Return [X, Y] of the center of cell containing provided text 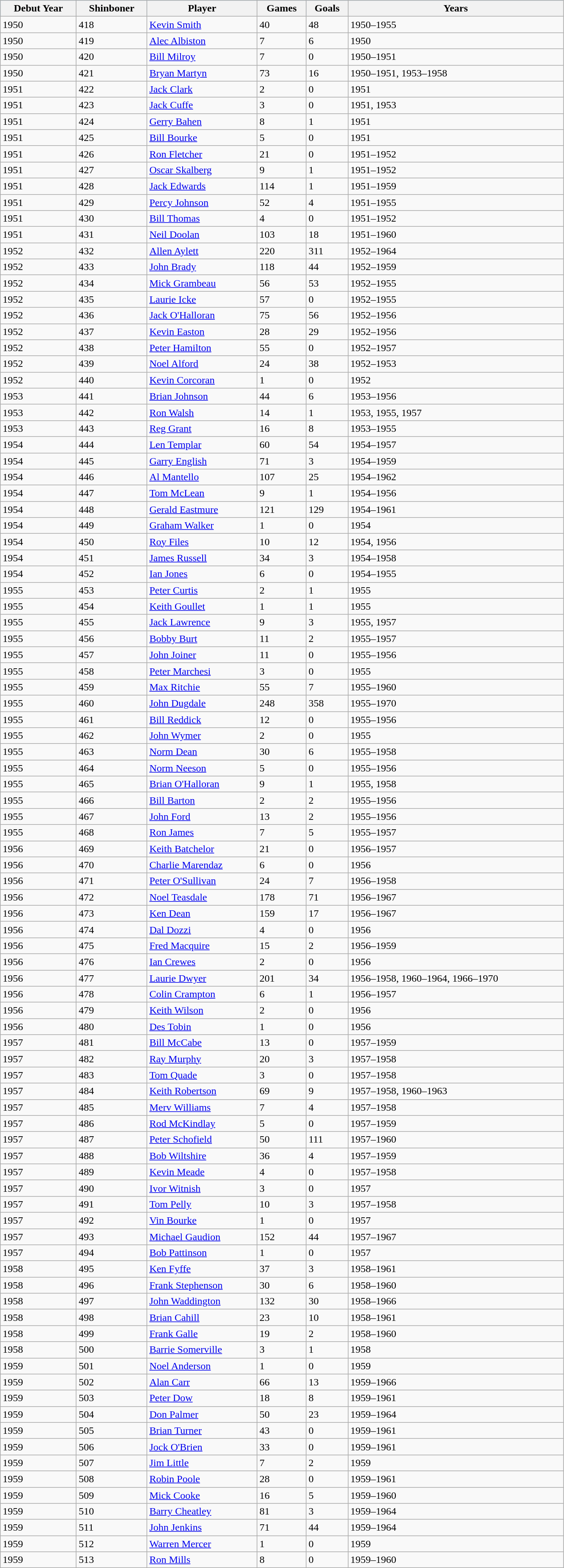
Mick Cooke [202, 1495]
1951–1955 [455, 203]
505 [112, 1430]
John Jenkins [202, 1528]
489 [112, 1172]
152 [282, 1237]
1953–1955 [455, 428]
460 [112, 703]
1956–1959 [455, 946]
Len Templar [202, 445]
52 [282, 203]
118 [282, 267]
Oscar Skalberg [202, 170]
1959–1966 [455, 1382]
Keith Goullet [202, 606]
499 [112, 1334]
Years [455, 8]
Charlie Marendaz [202, 865]
464 [112, 768]
1955–1960 [455, 687]
432 [112, 251]
1958–1966 [455, 1301]
Tom Pelly [202, 1204]
424 [112, 121]
Kevin Smith [202, 25]
Bobby Burt [202, 639]
38 [327, 364]
57 [282, 299]
20 [282, 1059]
1951, 1953 [455, 105]
Bill Bourke [202, 138]
Barry Cheatley [202, 1512]
Ron Fletcher [202, 154]
497 [112, 1301]
248 [282, 703]
442 [112, 412]
Tom Quade [202, 1075]
Ron Walsh [202, 412]
Alec Albiston [202, 41]
Michael Gaudion [202, 1237]
486 [112, 1123]
427 [112, 170]
75 [282, 315]
1954–1962 [455, 477]
438 [112, 348]
502 [112, 1382]
John Brady [202, 267]
Rod McKindlay [202, 1123]
Ron Mills [202, 1560]
John Joiner [202, 655]
480 [112, 1027]
1953, 1955, 1957 [455, 412]
1954, 1956 [455, 542]
Kevin Meade [202, 1172]
Noel Anderson [202, 1366]
493 [112, 1237]
73 [282, 73]
1951–1959 [455, 186]
19 [282, 1334]
15 [282, 946]
Bill McCabe [202, 1043]
467 [112, 816]
506 [112, 1447]
507 [112, 1463]
69 [282, 1091]
470 [112, 865]
Gerald Eastmure [202, 510]
441 [112, 396]
Brian Turner [202, 1430]
483 [112, 1075]
107 [282, 477]
451 [112, 558]
Ray Murphy [202, 1059]
Norm Neeson [202, 768]
Robin Poole [202, 1479]
Ivor Witnish [202, 1188]
477 [112, 978]
434 [112, 283]
311 [327, 251]
1955–1958 [455, 752]
Barrie Somerville [202, 1350]
440 [112, 380]
425 [112, 138]
420 [112, 57]
463 [112, 752]
1954–1958 [455, 558]
48 [327, 25]
Garry English [202, 461]
132 [282, 1301]
53 [327, 283]
Laurie Icke [202, 299]
Debut Year [38, 8]
Bill Thomas [202, 219]
John Dugdale [202, 703]
Fred Macquire [202, 946]
418 [112, 25]
1957–1967 [455, 1237]
Gerry Bahen [202, 121]
449 [112, 526]
John Wymer [202, 736]
29 [327, 332]
433 [112, 267]
114 [282, 186]
461 [112, 720]
437 [112, 332]
Ken Dean [202, 913]
1956–1958 [455, 881]
469 [112, 849]
484 [112, 1091]
492 [112, 1220]
448 [112, 510]
419 [112, 41]
81 [282, 1512]
Bob Pattinson [202, 1253]
Norm Dean [202, 752]
494 [112, 1253]
Peter Marchesi [202, 671]
430 [112, 219]
Peter Schofield [202, 1140]
Bryan Martyn [202, 73]
Jack Clark [202, 89]
443 [112, 428]
Jack Edwards [202, 186]
422 [112, 89]
1951–1960 [455, 235]
498 [112, 1317]
1955, 1958 [455, 784]
Noel Alford [202, 364]
Shinboner [112, 8]
Vin Bourke [202, 1220]
468 [112, 833]
36 [282, 1156]
Tom McLean [202, 493]
423 [112, 105]
40 [282, 25]
129 [327, 510]
Ian Crewes [202, 962]
474 [112, 929]
1950–1955 [455, 25]
435 [112, 299]
Peter Curtis [202, 590]
454 [112, 606]
450 [112, 542]
1957–1960 [455, 1140]
Neil Doolan [202, 235]
485 [112, 1107]
1957–1958, 1960–1963 [455, 1091]
491 [112, 1204]
490 [112, 1188]
428 [112, 186]
Dal Dozzi [202, 929]
Keith Wilson [202, 1011]
Jack Cuffe [202, 105]
54 [327, 445]
Peter Hamilton [202, 348]
1952–1957 [455, 348]
37 [282, 1269]
43 [282, 1430]
Allen Aylett [202, 251]
1952–1959 [455, 267]
Keith Batchelor [202, 849]
Roy Files [202, 542]
453 [112, 590]
103 [282, 235]
14 [282, 412]
462 [112, 736]
Bob Wiltshire [202, 1156]
Merv Williams [202, 1107]
Ron James [202, 833]
Laurie Dwyer [202, 978]
358 [327, 703]
504 [112, 1414]
473 [112, 913]
452 [112, 574]
510 [112, 1512]
495 [112, 1269]
503 [112, 1398]
1954–1961 [455, 510]
James Russell [202, 558]
1953–1956 [455, 396]
511 [112, 1528]
Kevin Easton [202, 332]
457 [112, 655]
500 [112, 1350]
475 [112, 946]
482 [112, 1059]
1954–1957 [455, 445]
459 [112, 687]
Jock O'Brien [202, 1447]
479 [112, 1011]
431 [112, 235]
488 [112, 1156]
501 [112, 1366]
201 [282, 978]
1955, 1957 [455, 622]
508 [112, 1479]
Colin Crampton [202, 994]
Goals [327, 8]
466 [112, 800]
513 [112, 1560]
17 [327, 913]
421 [112, 73]
456 [112, 639]
Player [202, 8]
Peter Dow [202, 1398]
472 [112, 897]
Percy Johnson [202, 203]
121 [282, 510]
Games [282, 8]
220 [282, 251]
Bill Barton [202, 800]
66 [282, 1382]
446 [112, 477]
Ken Fyffe [202, 1269]
Warren Mercer [202, 1544]
Alan Carr [202, 1382]
Frank Galle [202, 1334]
Jack O'Halloran [202, 315]
Brian Johnson [202, 396]
1955–1970 [455, 703]
429 [112, 203]
Mick Grambeau [202, 283]
436 [112, 315]
465 [112, 784]
Brian O'Halloran [202, 784]
Bill Milroy [202, 57]
445 [112, 461]
512 [112, 1544]
25 [327, 477]
447 [112, 493]
111 [327, 1140]
Max Ritchie [202, 687]
60 [282, 445]
476 [112, 962]
Al Mantello [202, 477]
John Waddington [202, 1301]
Bill Reddick [202, 720]
Peter O'Sullivan [202, 881]
439 [112, 364]
Jack Lawrence [202, 622]
Ian Jones [202, 574]
1950–1951 [455, 57]
Graham Walker [202, 526]
444 [112, 445]
Frank Stephenson [202, 1285]
1950–1951, 1953–1958 [455, 73]
Brian Cahill [202, 1317]
481 [112, 1043]
Reg Grant [202, 428]
487 [112, 1140]
1952–1964 [455, 251]
1956–1958, 1960–1964, 1966–1970 [455, 978]
1952–1953 [455, 364]
Noel Teasdale [202, 897]
Don Palmer [202, 1414]
33 [282, 1447]
159 [282, 913]
John Ford [202, 816]
Des Tobin [202, 1027]
Keith Robertson [202, 1091]
1954–1955 [455, 574]
1954–1956 [455, 493]
426 [112, 154]
478 [112, 994]
509 [112, 1495]
458 [112, 671]
Kevin Corcoran [202, 380]
Jim Little [202, 1463]
496 [112, 1285]
471 [112, 881]
455 [112, 622]
1954–1959 [455, 461]
178 [282, 897]
